For the text-containing cell, return its midpoint in (x, y) coordinate format. 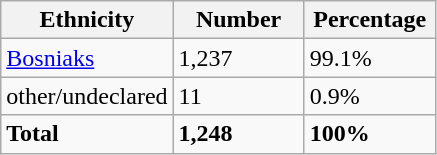
Bosniaks (87, 58)
Percentage (370, 20)
11 (238, 96)
1,248 (238, 134)
0.9% (370, 96)
100% (370, 134)
Ethnicity (87, 20)
Number (238, 20)
99.1% (370, 58)
other/undeclared (87, 96)
1,237 (238, 58)
Total (87, 134)
